Scan for the cell matching the given text and deliver its (X, Y) coordinate at center. 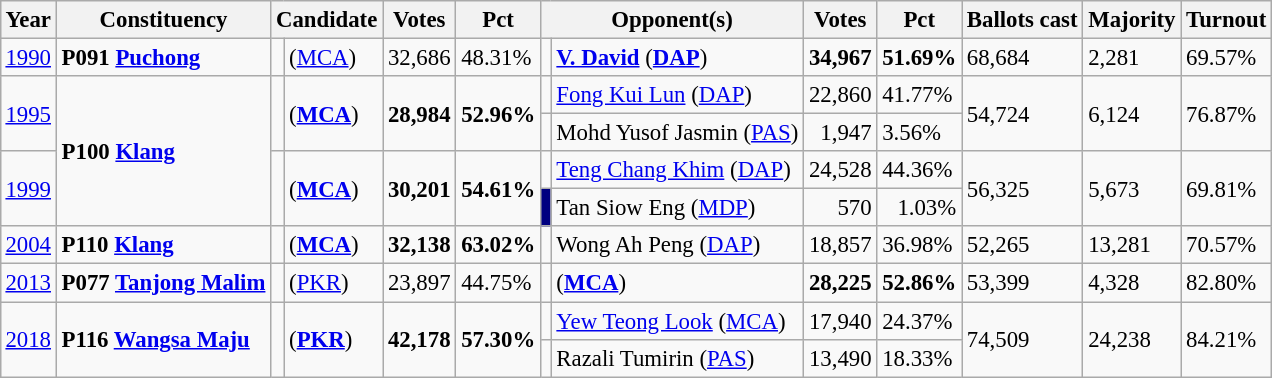
52,265 (1022, 245)
6,124 (1132, 114)
1990 (28, 57)
51.69% (920, 57)
34,967 (840, 57)
48.31% (498, 57)
2018 (28, 340)
84.21% (1226, 340)
P091 Puchong (163, 57)
570 (840, 208)
1.03% (920, 208)
Razali Tumirin (PAS) (678, 358)
56,325 (1022, 188)
Turnout (1226, 20)
54,724 (1022, 114)
32,138 (420, 245)
P100 Klang (163, 151)
Mohd Yusof Jasmin (PAS) (678, 133)
2004 (28, 245)
18.33% (920, 358)
Ballots cast (1022, 20)
76.87% (1226, 114)
44.75% (498, 283)
23,897 (420, 283)
22,860 (840, 95)
P110 Klang (163, 245)
28,225 (840, 283)
V. David (DAP) (678, 57)
Year (28, 20)
2013 (28, 283)
17,940 (840, 321)
Wong Ah Peng (DAP) (678, 245)
53,399 (1022, 283)
3.56% (920, 133)
68,684 (1022, 57)
1,947 (840, 133)
24.37% (920, 321)
Opponent(s) (672, 20)
1999 (28, 188)
Teng Chang Khim (DAP) (678, 170)
13,490 (840, 358)
4,328 (1132, 283)
54.61% (498, 188)
70.57% (1226, 245)
5,673 (1132, 188)
28,984 (420, 114)
P116 Wangsa Maju (163, 340)
Tan Siow Eng (MDP) (678, 208)
Fong Kui Lun (DAP) (678, 95)
32,686 (420, 57)
30,201 (420, 188)
69.81% (1226, 188)
69.57% (1226, 57)
52.86% (920, 283)
42,178 (420, 340)
13,281 (1132, 245)
Yew Teong Look (MCA) (678, 321)
36.98% (920, 245)
P077 Tanjong Malim (163, 283)
57.30% (498, 340)
41.77% (920, 95)
Majority (1132, 20)
82.80% (1226, 283)
24,238 (1132, 340)
2,281 (1132, 57)
Constituency (163, 20)
63.02% (498, 245)
Candidate (327, 20)
74,509 (1022, 340)
44.36% (920, 170)
52.96% (498, 114)
18,857 (840, 245)
1995 (28, 114)
24,528 (840, 170)
